Detect which cell encompasses the target text, then output its (x, y) center coordinate. 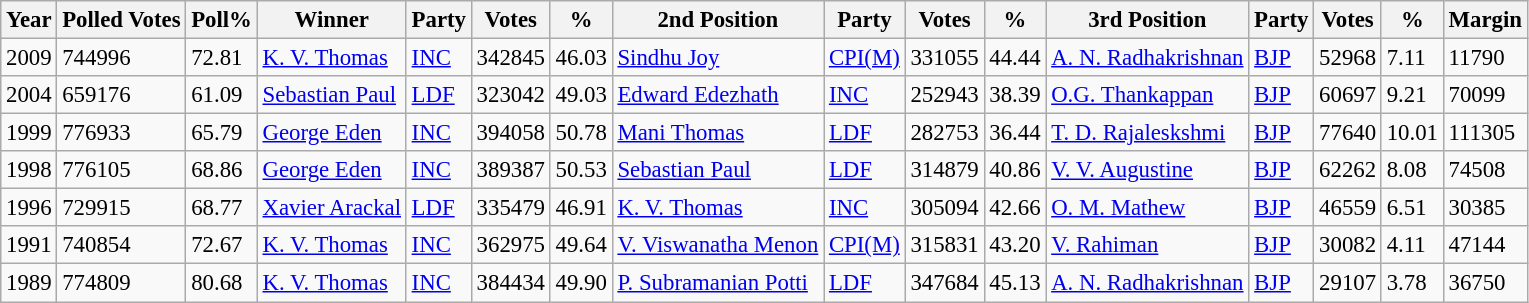
4.11 (1412, 245)
11790 (1485, 58)
Edward Edezhath (718, 95)
47144 (1485, 245)
744996 (122, 58)
729915 (122, 208)
1991 (29, 245)
Winner (332, 20)
46559 (1348, 208)
1989 (29, 283)
43.20 (1015, 245)
394058 (510, 133)
776933 (122, 133)
314879 (944, 170)
49.90 (581, 283)
T. D. Rajaleskshmi (1148, 133)
62262 (1348, 170)
45.13 (1015, 283)
36.44 (1015, 133)
70099 (1485, 95)
774809 (122, 283)
7.11 (1412, 58)
V. V. Augustine (1148, 170)
2004 (29, 95)
60697 (1348, 95)
Mani Thomas (718, 133)
Sindhu Joy (718, 58)
30385 (1485, 208)
O. M. Mathew (1148, 208)
Year (29, 20)
331055 (944, 58)
29107 (1348, 283)
46.03 (581, 58)
9.21 (1412, 95)
347684 (944, 283)
Xavier Arackal (332, 208)
335479 (510, 208)
740854 (122, 245)
1999 (29, 133)
42.66 (1015, 208)
252943 (944, 95)
Poll% (222, 20)
282753 (944, 133)
Polled Votes (122, 20)
68.77 (222, 208)
1996 (29, 208)
80.68 (222, 283)
V. Viswanatha Menon (718, 245)
49.03 (581, 95)
46.91 (581, 208)
72.81 (222, 58)
315831 (944, 245)
72.67 (222, 245)
2009 (29, 58)
P. Subramanian Potti (718, 283)
305094 (944, 208)
2nd Position (718, 20)
61.09 (222, 95)
1998 (29, 170)
342845 (510, 58)
30082 (1348, 245)
38.39 (1015, 95)
50.78 (581, 133)
389387 (510, 170)
6.51 (1412, 208)
50.53 (581, 170)
111305 (1485, 133)
52968 (1348, 58)
3.78 (1412, 283)
V. Rahiman (1148, 245)
776105 (122, 170)
8.08 (1412, 170)
Margin (1485, 20)
44.44 (1015, 58)
36750 (1485, 283)
3rd Position (1148, 20)
384434 (510, 283)
362975 (510, 245)
659176 (122, 95)
68.86 (222, 170)
O.G. Thankappan (1148, 95)
49.64 (581, 245)
77640 (1348, 133)
65.79 (222, 133)
40.86 (1015, 170)
74508 (1485, 170)
323042 (510, 95)
10.01 (1412, 133)
